Return (x, y) of the center of cell containing provided text 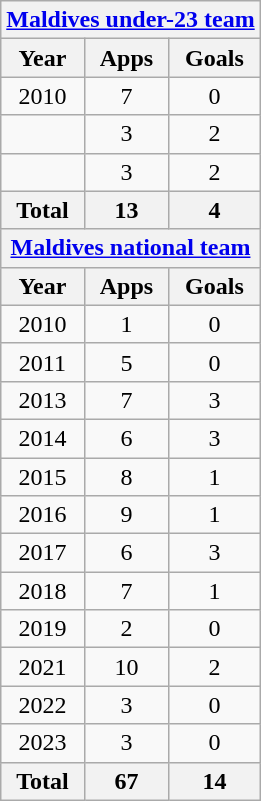
5 (126, 362)
4 (215, 210)
Maldives under-23 team (130, 20)
2023 (42, 743)
2013 (42, 400)
2022 (42, 705)
2011 (42, 362)
Maldives national team (130, 248)
2016 (42, 515)
2014 (42, 438)
2015 (42, 477)
2019 (42, 629)
8 (126, 477)
10 (126, 667)
9 (126, 515)
14 (215, 781)
13 (126, 210)
2021 (42, 667)
67 (126, 781)
2018 (42, 591)
2017 (42, 553)
